Locate the cell with the specified text and output its [X, Y] center coordinate. 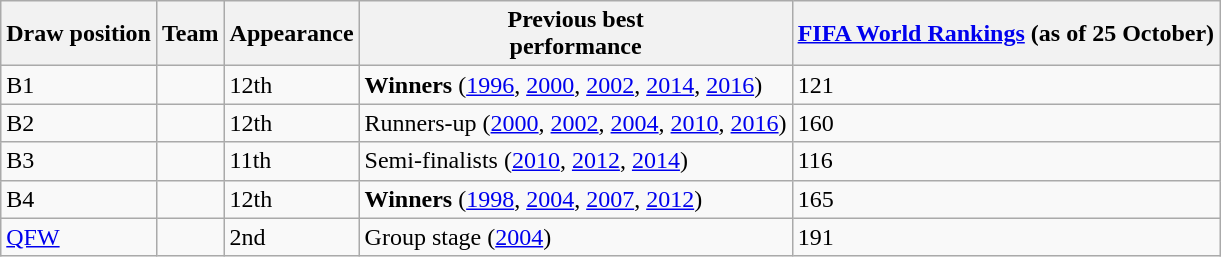
165 [1006, 199]
11th [292, 161]
B3 [79, 161]
121 [1006, 85]
B1 [79, 85]
Runners-up (2000, 2002, 2004, 2010, 2016) [576, 123]
Semi-finalists (2010, 2012, 2014) [576, 161]
Winners (1998, 2004, 2007, 2012) [576, 199]
B2 [79, 123]
Team [190, 34]
Group stage (2004) [576, 237]
116 [1006, 161]
B4 [79, 199]
FIFA World Rankings (as of 25 October) [1006, 34]
191 [1006, 237]
Winners (1996, 2000, 2002, 2014, 2016) [576, 85]
Draw position [79, 34]
160 [1006, 123]
QFW [79, 237]
2nd [292, 237]
Appearance [292, 34]
Previous bestperformance [576, 34]
